Pinpoint the cell where the given text exists, returning its (x, y) midpoint coordinate. 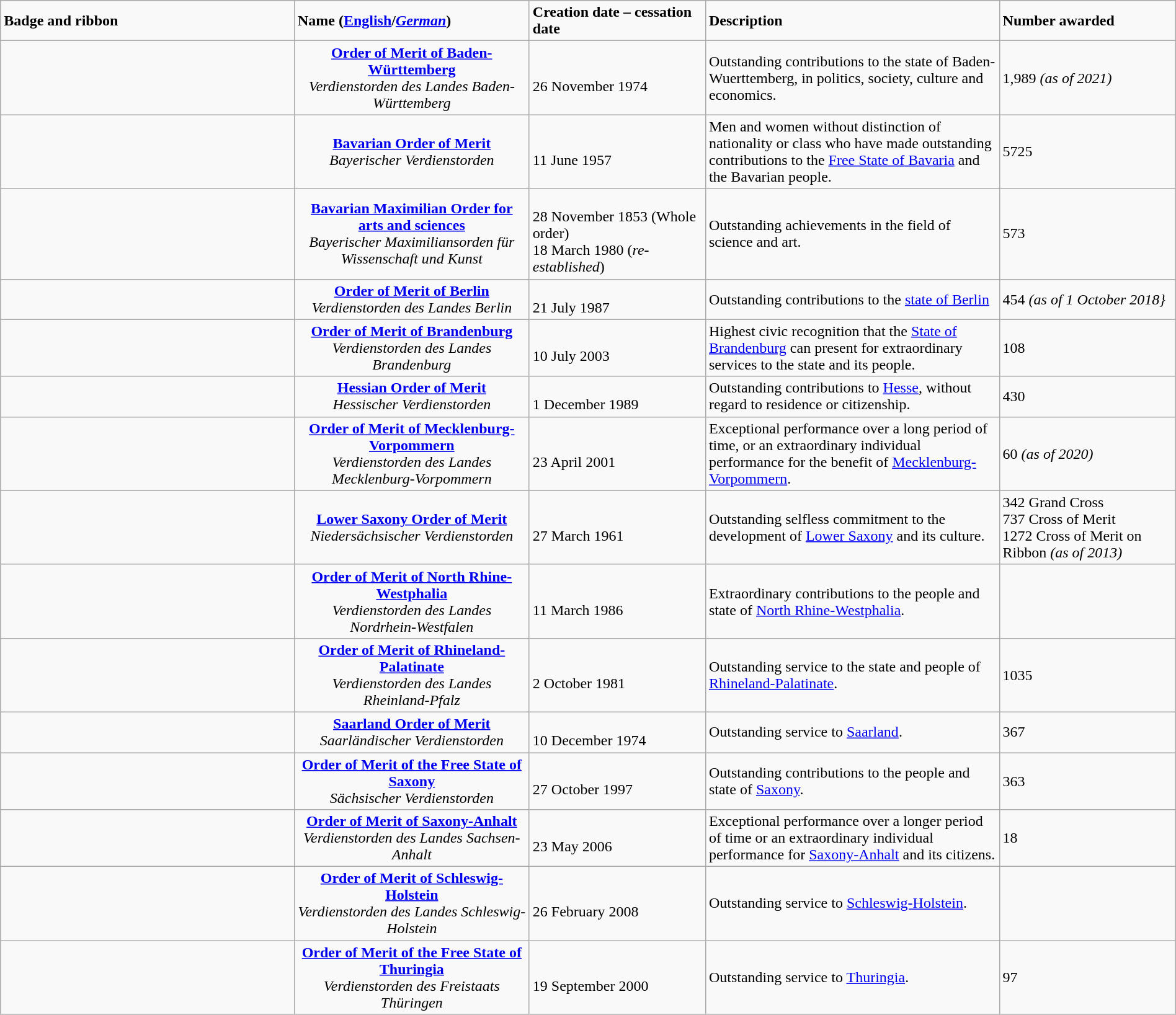
Highest civic recognition that the State of Brandenburg can present for extraordinary services to the state and its people. (852, 348)
11 June 1957 (617, 151)
10 July 2003 (617, 348)
1 December 1989 (617, 397)
Saarland Order of MeritSaarländischer Verdienstorden (412, 732)
Order of Merit of Baden-WürttembergVerdienstorden des Landes Baden-Württemberg (412, 78)
Exceptional performance over a long period of time, or an extraordinary individual performance for the benefit of Mecklenburg-Vorpommern. (852, 454)
Number awarded (1087, 21)
1035 (1087, 675)
454 (as of 1 October 2018} (1087, 299)
5725 (1087, 151)
Bavarian Order of MeritBayerischer Verdienstorden (412, 151)
363 (1087, 781)
Exceptional performance over a longer period of time or an extraordinary individual performance for Saxony-Anhalt and its citizens. (852, 838)
Order of Merit of the Free State of ThuringiaVerdienstorden des Freistaats Thüringen (412, 977)
Outstanding achievements in the field of science and art. (852, 234)
Order of Merit of BerlinVerdienstorden des Landes Berlin (412, 299)
Lower Saxony Order of MeritNiedersächsischer Verdienstorden (412, 527)
108 (1087, 348)
342 Grand Cross737 Cross of Merit1272 Cross of Merit on Ribbon (as of 2013) (1087, 527)
Bavarian Maximilian Order for arts and sciencesBayerischer Maximiliansorden für Wissenschaft und Kunst (412, 234)
11 March 1986 (617, 601)
Badge and ribbon (148, 21)
Outstanding service to Schleswig-Holstein. (852, 904)
Hessian Order of MeritHessischer Verdienstorden (412, 397)
27 March 1961 (617, 527)
Order of Merit of Schleswig-HolsteinVerdienstorden des Landes Schleswig-Holstein (412, 904)
Outstanding contributions to the state of Baden-Wuerttemberg, in politics, society, culture and economics. (852, 78)
Order of Merit of the Free State of SaxonySächsischer Verdienstorden (412, 781)
Order of Merit of BrandenburgVerdienstorden des Landes Brandenburg (412, 348)
1,989 (as of 2021) (1087, 78)
23 May 2006 (617, 838)
21 July 1987 (617, 299)
Name (English/German) (412, 21)
Outstanding service to Saarland. (852, 732)
Description (852, 21)
Outstanding service to the state and people of Rhineland-Palatinate. (852, 675)
Extraordinary contributions to the people and state of North Rhine-Westphalia. (852, 601)
23 April 2001 (617, 454)
Creation date – cessation date (617, 21)
97 (1087, 977)
18 (1087, 838)
10 December 1974 (617, 732)
Order of Merit of Rhineland-PalatinateVerdienstorden des Landes Rheinland-Pfalz (412, 675)
Outstanding selfless commitment to the development of Lower Saxony and its culture. (852, 527)
367 (1087, 732)
Outstanding service to Thuringia. (852, 977)
Order of Merit of Mecklenburg-VorpommernVerdienstorden des Landes Mecklenburg-Vorpommern (412, 454)
27 October 1997 (617, 781)
19 September 2000 (617, 977)
Order of Merit of Saxony-AnhaltVerdienstorden des Landes Sachsen-Anhalt (412, 838)
573 (1087, 234)
Outstanding contributions to the state of Berlin (852, 299)
Outstanding contributions to the people and state of Saxony. (852, 781)
26 February 2008 (617, 904)
Order of Merit of North Rhine-WestphaliaVerdienstorden des Landes Nordrhein-Westfalen (412, 601)
Outstanding contributions to Hesse, without regard to residence or citizenship. (852, 397)
60 (as of 2020) (1087, 454)
430 (1087, 397)
26 November 1974 (617, 78)
28 November 1853 (Whole order)18 March 1980 (re-established) (617, 234)
2 October 1981 (617, 675)
